Search for the cell housing the specified text and yield its (x, y) center coordinate. 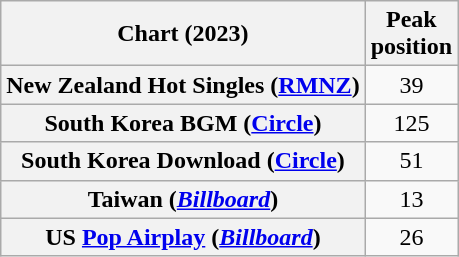
Taiwan (Billboard) (183, 199)
US Pop Airplay (Billboard) (183, 237)
13 (411, 199)
125 (411, 123)
26 (411, 237)
Peakposition (411, 34)
South Korea BGM (Circle) (183, 123)
South Korea Download (Circle) (183, 161)
51 (411, 161)
New Zealand Hot Singles (RMNZ) (183, 85)
Chart (2023) (183, 34)
39 (411, 85)
